From the cell containing the given text, extract its center point as [x, y] coordinate. 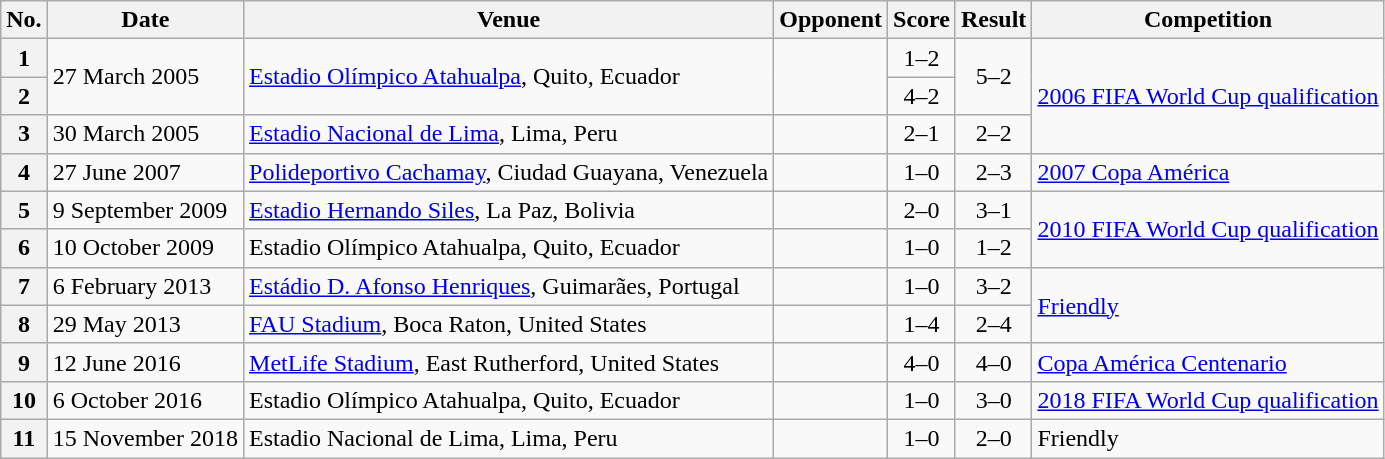
2–1 [922, 134]
Copa América Centenario [1208, 362]
3 [24, 134]
Estádio D. Afonso Henriques, Guimarães, Portugal [509, 286]
2–4 [993, 324]
2018 FIFA World Cup qualification [1208, 400]
27 March 2005 [145, 77]
2007 Copa América [1208, 172]
30 March 2005 [145, 134]
6 October 2016 [145, 400]
1–4 [922, 324]
4–2 [922, 96]
7 [24, 286]
6 [24, 248]
10 October 2009 [145, 248]
3–1 [993, 210]
Date [145, 20]
Opponent [831, 20]
2 [24, 96]
Venue [509, 20]
11 [24, 438]
Competition [1208, 20]
29 May 2013 [145, 324]
27 June 2007 [145, 172]
MetLife Stadium, East Rutherford, United States [509, 362]
2006 FIFA World Cup qualification [1208, 96]
9 September 2009 [145, 210]
3–0 [993, 400]
Polideportivo Cachamay, Ciudad Guayana, Venezuela [509, 172]
15 November 2018 [145, 438]
9 [24, 362]
1 [24, 58]
2–2 [993, 134]
5–2 [993, 77]
2–3 [993, 172]
3–2 [993, 286]
2010 FIFA World Cup qualification [1208, 229]
5 [24, 210]
12 June 2016 [145, 362]
No. [24, 20]
4 [24, 172]
6 February 2013 [145, 286]
Result [993, 20]
8 [24, 324]
10 [24, 400]
Score [922, 20]
FAU Stadium, Boca Raton, United States [509, 324]
Estadio Hernando Siles, La Paz, Bolivia [509, 210]
